Extract the (X, Y) coordinate from the center of the cell holding the provided text.  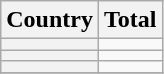
Total (130, 20)
Country (50, 20)
